For the text-containing cell, return its midpoint in (X, Y) coordinate format. 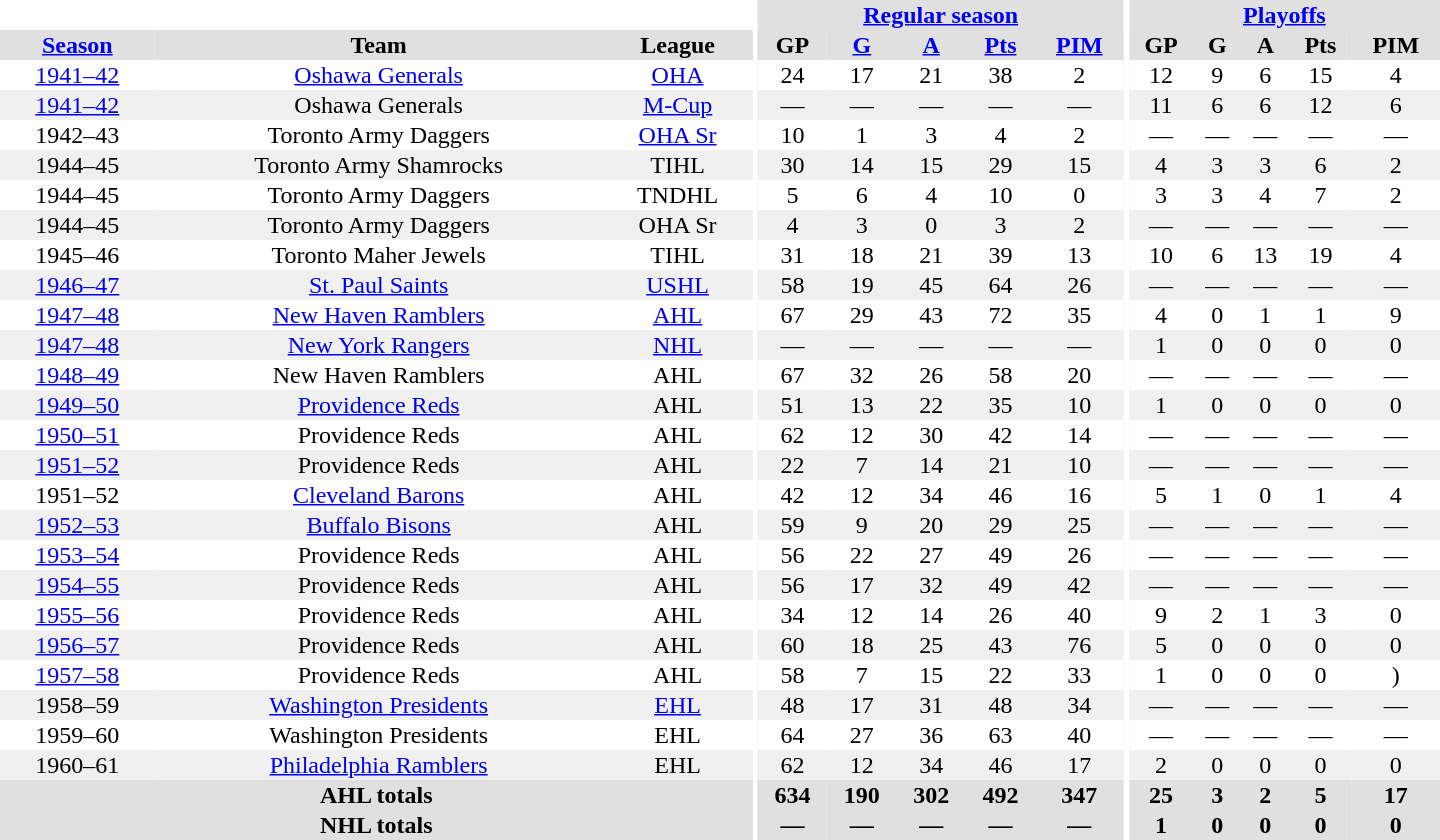
1952–53 (78, 525)
492 (1000, 795)
1950–51 (78, 435)
) (1396, 675)
1942–43 (78, 135)
1946–47 (78, 285)
NHL (678, 345)
76 (1079, 645)
Playoffs (1284, 15)
Buffalo Bisons (379, 525)
60 (792, 645)
1948–49 (78, 375)
1957–58 (78, 675)
1955–56 (78, 615)
Toronto Maher Jewels (379, 255)
11 (1162, 105)
45 (932, 285)
1945–46 (78, 255)
St. Paul Saints (379, 285)
634 (792, 795)
1954–55 (78, 585)
Cleveland Barons (379, 495)
1956–57 (78, 645)
Toronto Army Shamrocks (379, 165)
1958–59 (78, 705)
New York Rangers (379, 345)
59 (792, 525)
Regular season (941, 15)
302 (932, 795)
1949–50 (78, 405)
M-Cup (678, 105)
51 (792, 405)
347 (1079, 795)
24 (792, 75)
TNDHL (678, 195)
NHL totals (376, 825)
72 (1000, 315)
Philadelphia Ramblers (379, 765)
USHL (678, 285)
OHA (678, 75)
190 (862, 795)
1960–61 (78, 765)
Team (379, 45)
63 (1000, 735)
1953–54 (78, 555)
33 (1079, 675)
36 (932, 735)
League (678, 45)
38 (1000, 75)
AHL totals (376, 795)
16 (1079, 495)
39 (1000, 255)
Season (78, 45)
1959–60 (78, 735)
